Return (x, y) of the center of cell containing provided text 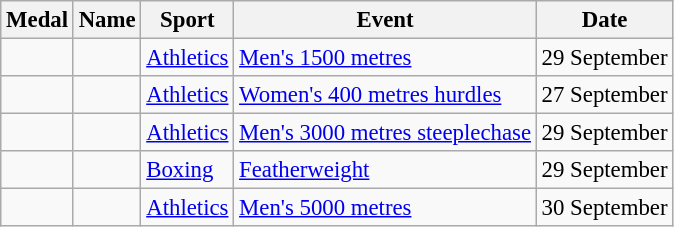
Men's 1500 metres (386, 58)
Men's 3000 metres steeplechase (386, 133)
30 September (604, 208)
Boxing (188, 170)
Date (604, 20)
27 September (604, 95)
Featherweight (386, 170)
Event (386, 20)
Men's 5000 metres (386, 208)
Sport (188, 20)
Name (107, 20)
Medal (38, 20)
Women's 400 metres hurdles (386, 95)
